Find where the given text appears and provide that cell's center as [X, Y] coordinate. 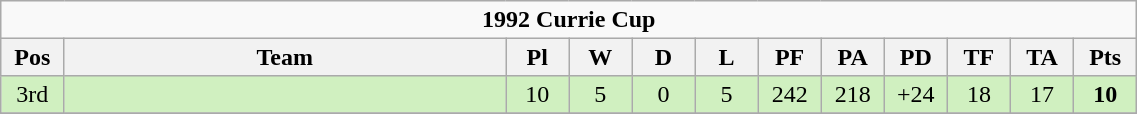
0 [664, 94]
17 [1042, 94]
D [664, 56]
+24 [916, 94]
L [726, 56]
W [600, 56]
TF [978, 56]
TA [1042, 56]
Team [285, 56]
Pts [1106, 56]
3rd [32, 94]
PD [916, 56]
18 [978, 94]
PF [790, 56]
Pl [538, 56]
242 [790, 94]
218 [852, 94]
PA [852, 56]
1992 Currie Cup [569, 20]
Pos [32, 56]
